Output the (X, Y) coordinate of the center of the cell containing the given text.  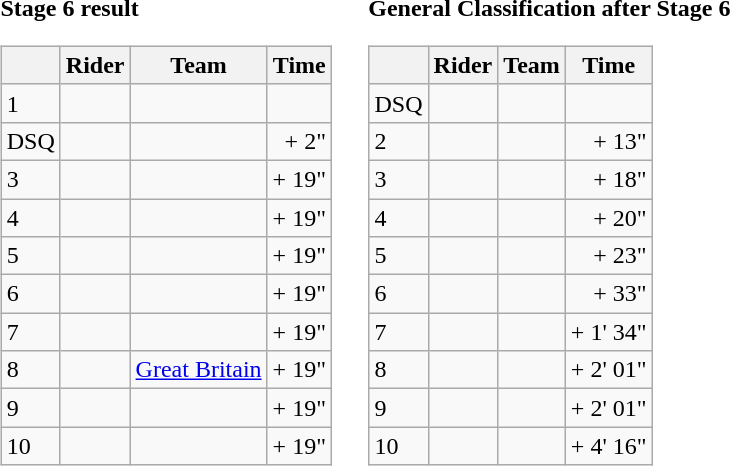
2 (398, 141)
+ 4' 16" (608, 446)
+ 2" (299, 141)
+ 13" (608, 141)
+ 20" (608, 217)
+ 18" (608, 179)
+ 33" (608, 294)
Great Britain (198, 370)
+ 1' 34" (608, 332)
+ 23" (608, 256)
1 (30, 103)
